Capture the cell that displays the provided text and extract its [X, Y] central coordinate. 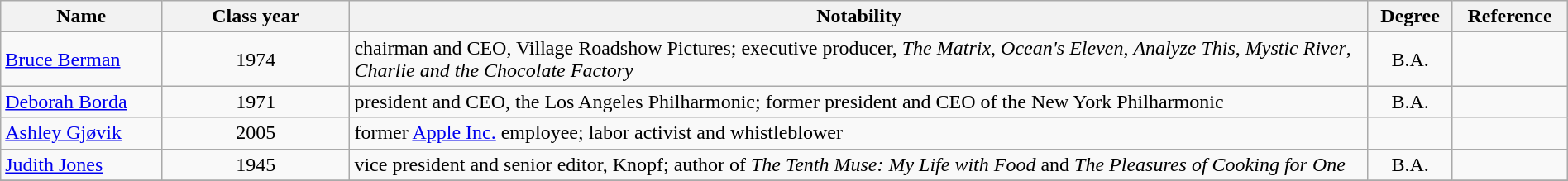
Deborah Borda [81, 102]
2005 [256, 133]
Ashley Gjøvik [81, 133]
1945 [256, 164]
Class year [256, 17]
Reference [1510, 17]
Name [81, 17]
1971 [256, 102]
1974 [256, 60]
president and CEO, the Los Angeles Philharmonic; former president and CEO of the New York Philharmonic [858, 102]
Judith Jones [81, 164]
former Apple Inc. employee; labor activist and whistleblower [858, 133]
vice president and senior editor, Knopf; author of The Tenth Muse: My Life with Food and The Pleasures of Cooking for One [858, 164]
Degree [1410, 17]
Notability [858, 17]
Bruce Berman [81, 60]
